Detect which cell encompasses the target text, then output its (X, Y) center coordinate. 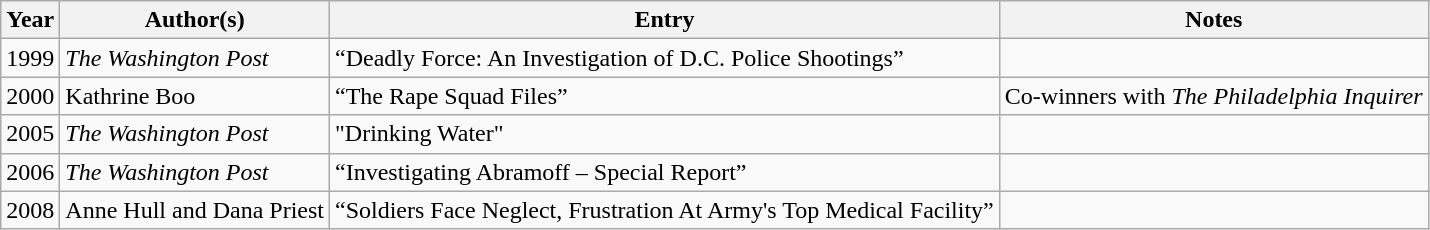
Anne Hull and Dana Priest (195, 210)
Author(s) (195, 20)
Co-winners with The Philadelphia Inquirer (1214, 96)
Notes (1214, 20)
1999 (30, 58)
"Drinking Water" (664, 134)
“Deadly Force: An Investigation of D.C. Police Shootings” (664, 58)
Kathrine Boo (195, 96)
2005 (30, 134)
2000 (30, 96)
“Investigating Abramoff – Special Report” (664, 172)
2006 (30, 172)
“The Rape Squad Files” (664, 96)
“Soldiers Face Neglect, Frustration At Army's Top Medical Facility” (664, 210)
Entry (664, 20)
Year (30, 20)
2008 (30, 210)
